Provide the (X, Y) coordinate of the cell's center where the given text is located.  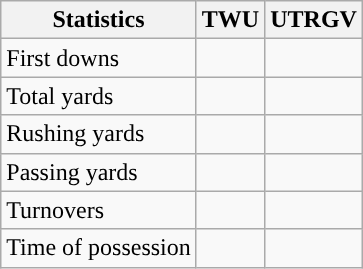
TWU (230, 20)
Time of possession (99, 248)
Total yards (99, 96)
Passing yards (99, 172)
UTRGV (314, 20)
First downs (99, 58)
Statistics (99, 20)
Turnovers (99, 210)
Rushing yards (99, 134)
